Scan for the cell matching the given text and deliver its [x, y] coordinate at center. 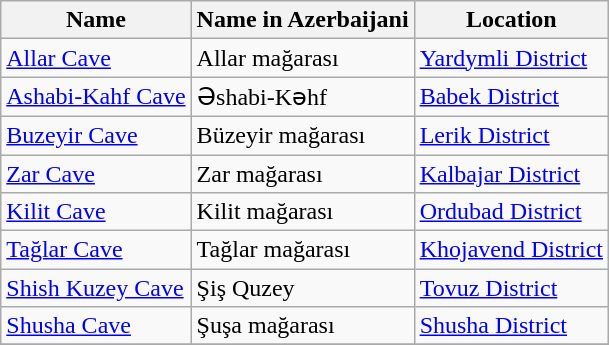
Khojavend District [511, 250]
Ashabi-Kahf Cave [96, 97]
Yardymli District [511, 58]
Tovuz District [511, 288]
Name in Azerbaijani [302, 20]
Shish Kuzey Cave [96, 288]
Name [96, 20]
Əshabi-Kəhf [302, 97]
Kilit mağarası [302, 212]
Kilit Cave [96, 212]
Allar mağarası [302, 58]
Büzeyir mağarası [302, 135]
Allar Cave [96, 58]
Şuşa mağarası [302, 326]
Zar mağarası [302, 173]
Ordubad District [511, 212]
Kalbajar District [511, 173]
Shusha Cave [96, 326]
Şiş Quzey [302, 288]
Buzeyir Cave [96, 135]
Tağlar Cave [96, 250]
Zar Cave [96, 173]
Shusha District [511, 326]
Babek District [511, 97]
Tağlar mağarası [302, 250]
Lerik District [511, 135]
Location [511, 20]
